From the cell containing the given text, extract its center point as [X, Y] coordinate. 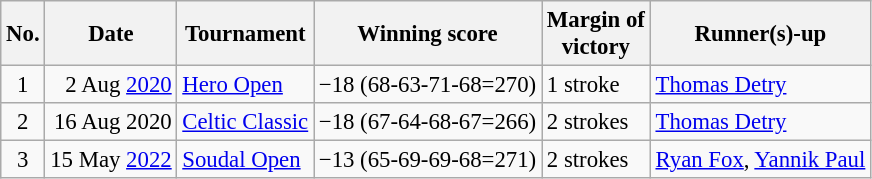
2 [23, 122]
−13 (65-69-69-68=271) [428, 160]
1 stroke [596, 85]
−18 (67-64-68-67=266) [428, 122]
Ryan Fox, Yannik Paul [760, 160]
−18 (68-63-71-68=270) [428, 85]
15 May 2022 [111, 160]
3 [23, 160]
Hero Open [246, 85]
Date [111, 34]
2 Aug 2020 [111, 85]
Celtic Classic [246, 122]
Margin ofvictory [596, 34]
No. [23, 34]
16 Aug 2020 [111, 122]
1 [23, 85]
Soudal Open [246, 160]
Tournament [246, 34]
Runner(s)-up [760, 34]
Winning score [428, 34]
